Return (X, Y) of the center of cell containing provided text 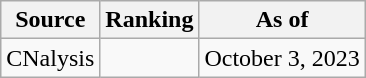
Ranking (150, 20)
Source (50, 20)
As of (282, 20)
CNalysis (50, 58)
October 3, 2023 (282, 58)
